Capture the cell that displays the provided text and extract its (x, y) central coordinate. 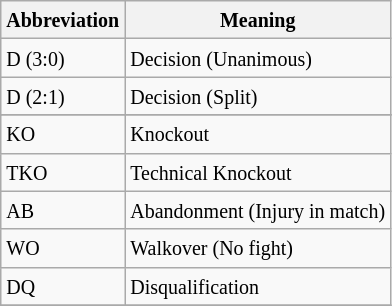
TKO (63, 172)
WO (63, 248)
D (2:1) (63, 96)
Meaning (258, 20)
KO (63, 134)
Abandonment (Injury in match) (258, 210)
Technical Knockout (258, 172)
Disqualification (258, 286)
Decision (Split) (258, 96)
Decision (Unanimous) (258, 58)
DQ (63, 286)
AB (63, 210)
Abbreviation (63, 20)
Knockout (258, 134)
Walkover (No fight) (258, 248)
D (3:0) (63, 58)
